Locate the cell with the specified text and output its [x, y] center coordinate. 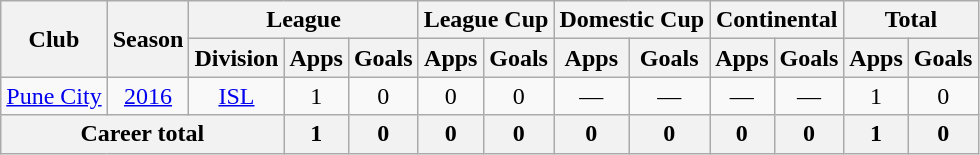
ISL [236, 96]
Total [911, 20]
Club [54, 39]
2016 [148, 96]
Continental [777, 20]
Division [236, 58]
League Cup [486, 20]
Career total [142, 134]
Season [148, 39]
Domestic Cup [632, 20]
League [304, 20]
Pune City [54, 96]
